Scan for the cell matching the given text and deliver its (x, y) coordinate at center. 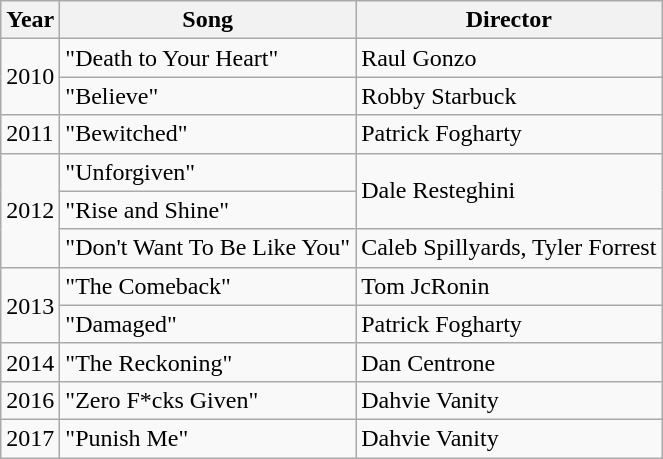
"Damaged" (208, 324)
2012 (30, 210)
2017 (30, 438)
Tom JcRonin (509, 286)
"Believe" (208, 96)
"Zero F*cks Given" (208, 400)
"Don't Want To Be Like You" (208, 248)
Robby Starbuck (509, 96)
"Rise and Shine" (208, 210)
2010 (30, 77)
Raul Gonzo (509, 58)
"Death to Your Heart" (208, 58)
"Punish Me" (208, 438)
2014 (30, 362)
"The Comeback" (208, 286)
Year (30, 20)
"Bewitched" (208, 134)
2016 (30, 400)
Dan Centrone (509, 362)
"The Reckoning" (208, 362)
Director (509, 20)
2011 (30, 134)
2013 (30, 305)
Song (208, 20)
Dale Resteghini (509, 191)
"Unforgiven" (208, 172)
Caleb Spillyards, Tyler Forrest (509, 248)
